Search for the cell housing the specified text and yield its (x, y) center coordinate. 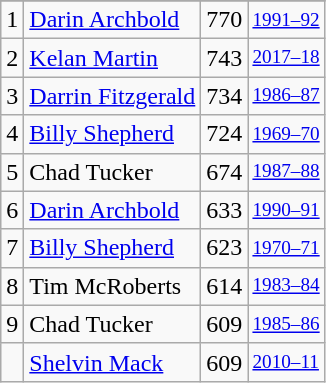
614 (224, 286)
2017–18 (286, 58)
633 (224, 210)
2 (12, 58)
4 (12, 134)
1969–70 (286, 134)
Kelan Martin (112, 58)
8 (12, 286)
5 (12, 172)
770 (224, 20)
623 (224, 248)
674 (224, 172)
Darrin Fitzgerald (112, 96)
Tim McRoberts (112, 286)
1990–91 (286, 210)
7 (12, 248)
1991–92 (286, 20)
9 (12, 324)
1985–86 (286, 324)
1986–87 (286, 96)
2010–11 (286, 362)
6 (12, 210)
734 (224, 96)
1970–71 (286, 248)
1987–88 (286, 172)
724 (224, 134)
3 (12, 96)
1 (12, 20)
Shelvin Mack (112, 362)
1983–84 (286, 286)
743 (224, 58)
